Identify which cell holds the provided text, then report its [X, Y] central coordinate. 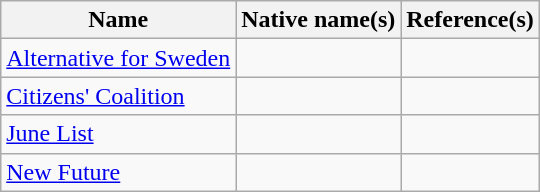
New Future [118, 172]
Native name(s) [318, 20]
Citizens' Coalition [118, 96]
Name [118, 20]
June List [118, 134]
Alternative for Sweden [118, 58]
Reference(s) [470, 20]
